Capture the cell that displays the provided text and extract its [x, y] central coordinate. 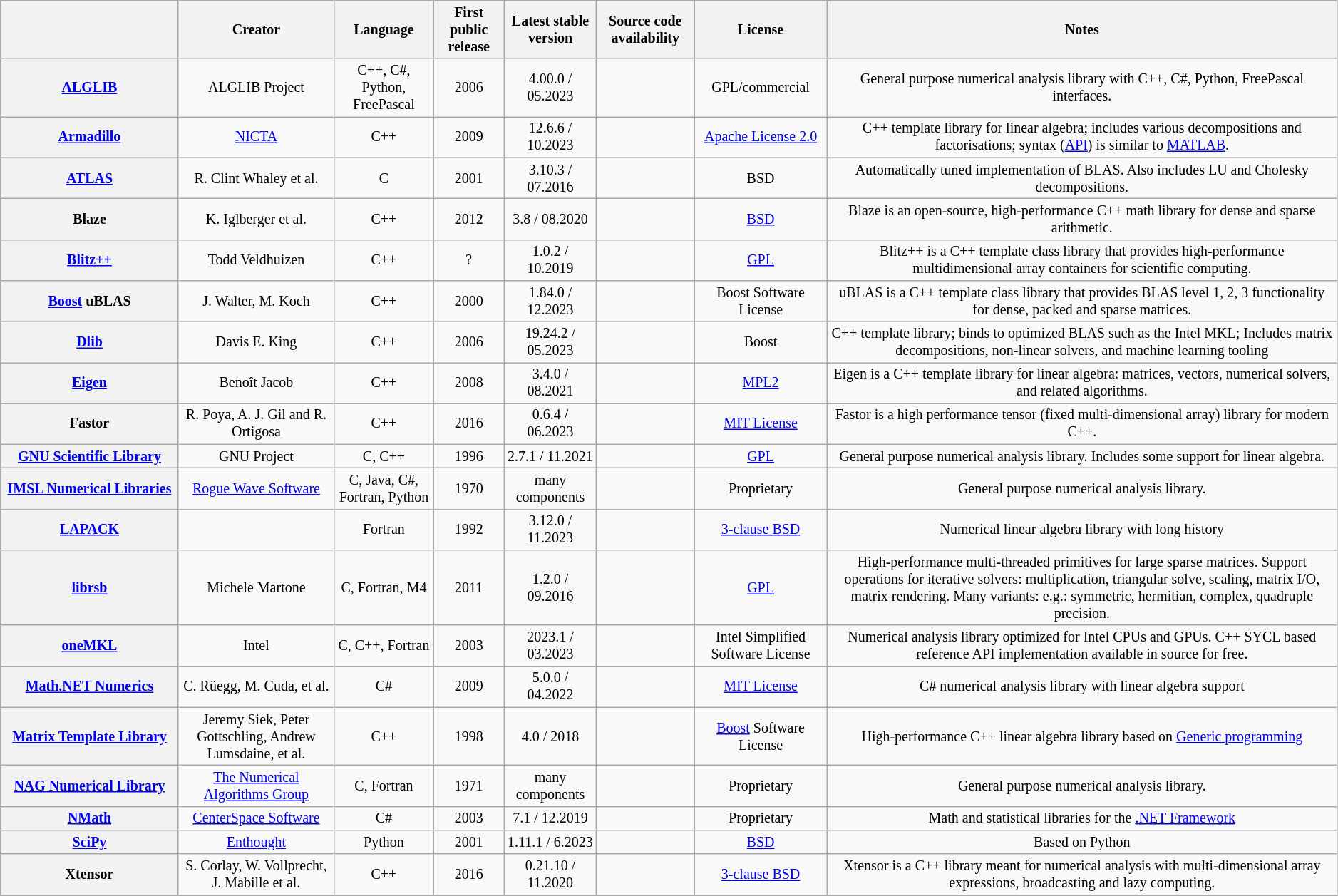
High-performance C++ linear algebra library based on Generic programming [1082, 737]
LAPACK [90, 530]
Latest stable version [550, 30]
Numerical analysis library optimized for Intel CPUs and GPUs. C++ SYCL based reference API implementation available in source for free. [1082, 646]
Intel [256, 646]
GNU Project [256, 456]
Blitz++ [90, 259]
Matrix Template Library [90, 737]
R. Clint Whaley et al. [256, 178]
R. Poya, A. J. Gil and R. Ortigosa [256, 423]
4.00.0 / 05.2023 [550, 88]
4.0 / 2018 [550, 737]
0.6.4 / 06.2023 [550, 423]
2008 [469, 383]
Eigen is a C++ template library for linear algebra: matrices, vectors, numerical solvers, and related algorithms. [1082, 383]
C++, C#, Python, FreePascal [384, 88]
General purpose numerical analysis library with C++, C#, Python, FreePascal interfaces. [1082, 88]
2011 [469, 587]
oneMKL [90, 646]
J. Walter, M. Koch [256, 301]
1996 [469, 456]
C, C++, Fortran [384, 646]
1.0.2 / 10.2019 [550, 259]
Source code availability [646, 30]
SciPy [90, 843]
Todd Veldhuizen [256, 259]
GPL/commercial [761, 88]
1992 [469, 530]
Eigen [90, 383]
Michele Martone [256, 587]
Math and statistical libraries for the .NET Framework [1082, 818]
NICTA [256, 137]
1970 [469, 489]
ALGLIB [90, 88]
Boost uBLAS [90, 301]
First public release [469, 30]
Blaze is an open-source, high-performance C++ math library for dense and sparse arithmetic. [1082, 220]
IMSL Numerical Libraries [90, 489]
Enthought [256, 843]
uBLAS is a C++ template class library that provides BLAS level 1, 2, 3 functionality for dense, packed and sparse matrices. [1082, 301]
C, C++ [384, 456]
License [761, 30]
Blitz++ is a C++ template class library that provides high-performance multidimensional array containers for scientific computing. [1082, 259]
Intel Simplified Software License [761, 646]
1.11.1 / 6.2023 [550, 843]
Python [384, 843]
Fastor [90, 423]
5.0.0 / 04.2022 [550, 687]
C [384, 178]
C++ template library; binds to optimized BLAS such as the Intel MKL; Includes matrix decompositions, non-linear solvers, and machine learning tooling [1082, 342]
12.6.6 / 10.2023 [550, 137]
Automatically tuned implementation of BLAS. Also includes LU and Cholesky decompositions. [1082, 178]
Notes [1082, 30]
General purpose numerical analysis library. Includes some support for linear algebra. [1082, 456]
2012 [469, 220]
1.84.0 / 12.2023 [550, 301]
The Numerical Algorithms Group [256, 786]
librsb [90, 587]
Creator [256, 30]
7.1 / 12.2019 [550, 818]
Jeremy Siek, Peter Gottschling, Andrew Lumsdaine, et al. [256, 737]
Xtensor is a C++ library meant for numerical analysis with multi-dimensional array expressions, broadcasting and lazy computing. [1082, 874]
CenterSpace Software [256, 818]
Apache License 2.0 [761, 137]
Armadillo [90, 137]
Benoît Jacob [256, 383]
Based on Python [1082, 843]
? [469, 259]
C, Fortran, M4 [384, 587]
S. Corlay, W. Vollprecht, J. Mabille et al. [256, 874]
3.8 / 08.2020 [550, 220]
3.12.0 / 11.2023 [550, 530]
ATLAS [90, 178]
C. Rüegg, M. Cuda, et al. [256, 687]
0.21.10 / 11.2020 [550, 874]
Xtensor [90, 874]
Math.NET Numerics [90, 687]
Dlib [90, 342]
Fastor is a high performance tensor (fixed multi-dimensional array) library for modern C++. [1082, 423]
K. Iglberger et al. [256, 220]
Fortran [384, 530]
Davis E. King [256, 342]
C# numerical analysis library with linear algebra support [1082, 687]
2023.1 / 03.2023 [550, 646]
Numerical linear algebra library with long history [1082, 530]
Blaze [90, 220]
1971 [469, 786]
C, Fortran [384, 786]
MPL2 [761, 383]
GNU Scientific Library [90, 456]
3.4.0 / 08.2021 [550, 383]
1998 [469, 737]
2.7.1 / 11.2021 [550, 456]
NAG Numerical Library [90, 786]
Boost [761, 342]
1.2.0 / 09.2016 [550, 587]
Language [384, 30]
19.24.2 / 05.2023 [550, 342]
C, Java, C#, Fortran, Python [384, 489]
C++ template library for linear algebra; includes various decompositions and factorisations; syntax (API) is similar to MATLAB. [1082, 137]
3.10.3 / 07.2016 [550, 178]
ALGLIB Project [256, 88]
NMath [90, 818]
Rogue Wave Software [256, 489]
2000 [469, 301]
